For the text-containing cell, return its midpoint in (x, y) coordinate format. 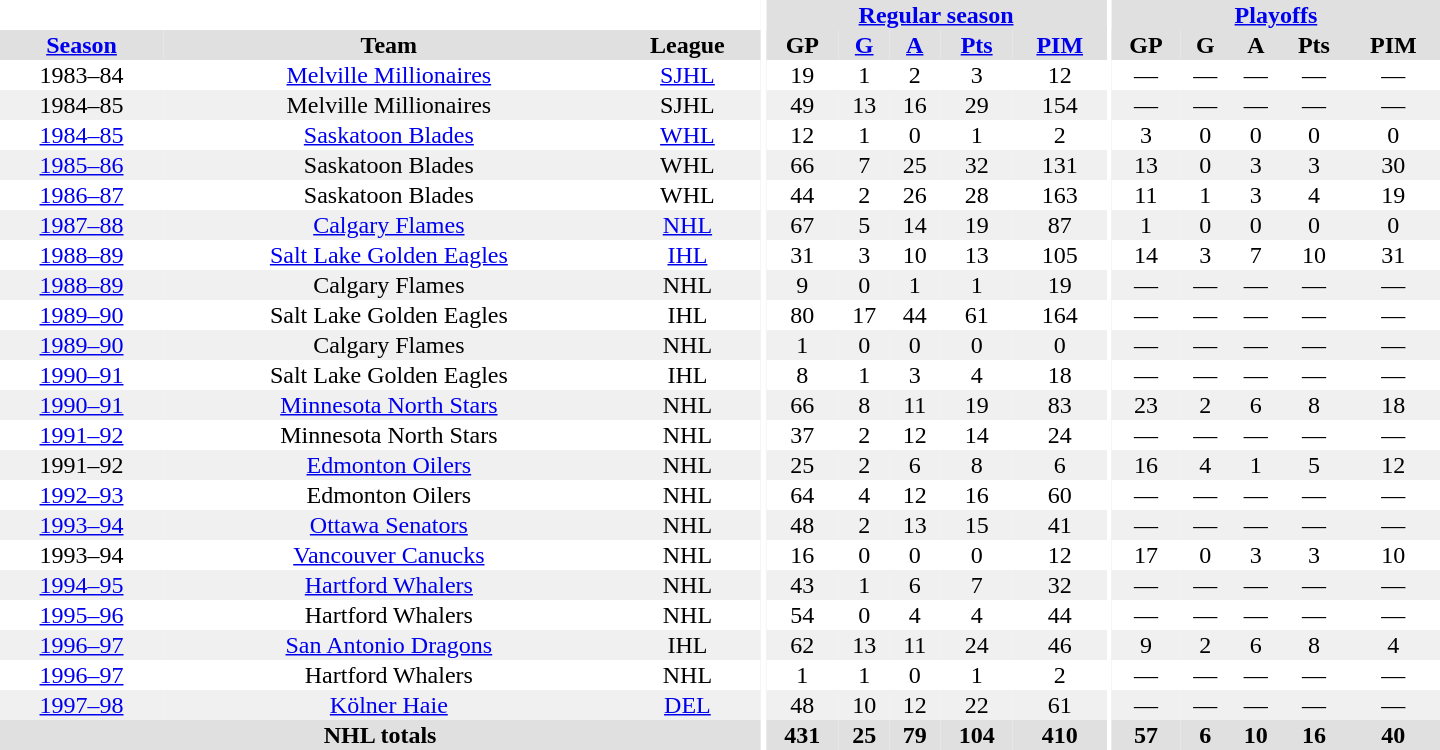
22 (976, 705)
Team (389, 45)
Playoffs (1276, 15)
64 (802, 495)
29 (976, 105)
79 (916, 735)
83 (1060, 405)
Regular season (936, 15)
15 (976, 525)
49 (802, 105)
1995–96 (82, 615)
54 (802, 615)
23 (1146, 405)
1992–93 (82, 495)
1983–84 (82, 75)
28 (976, 195)
104 (976, 735)
37 (802, 435)
1997–98 (82, 705)
67 (802, 225)
DEL (688, 705)
40 (1394, 735)
Vancouver Canucks (389, 555)
46 (1060, 645)
43 (802, 585)
Ottawa Senators (389, 525)
1986–87 (82, 195)
105 (1060, 255)
1994–95 (82, 585)
62 (802, 645)
26 (916, 195)
87 (1060, 225)
57 (1146, 735)
164 (1060, 315)
League (688, 45)
41 (1060, 525)
NHL totals (380, 735)
131 (1060, 165)
60 (1060, 495)
Kölner Haie (389, 705)
San Antonio Dragons (389, 645)
30 (1394, 165)
Season (82, 45)
1987–88 (82, 225)
431 (802, 735)
163 (1060, 195)
410 (1060, 735)
154 (1060, 105)
80 (802, 315)
1985–86 (82, 165)
